Locate the cell with the specified text and output its (X, Y) center coordinate. 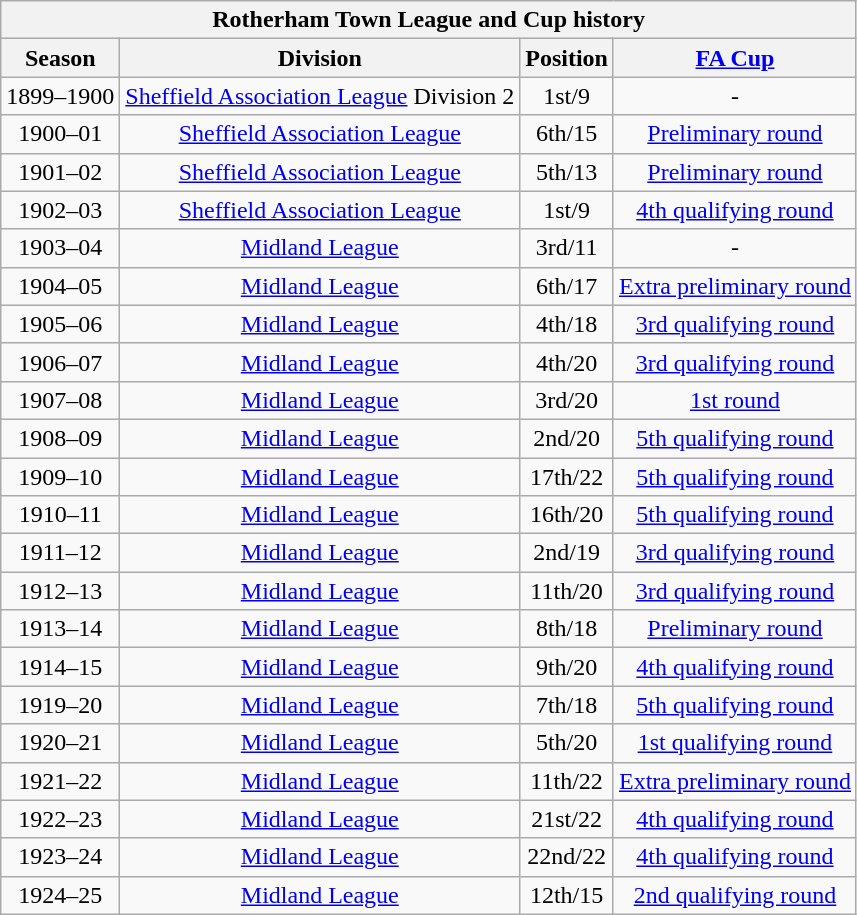
2nd qualifying round (734, 895)
1913–14 (60, 629)
1922–23 (60, 819)
6th/15 (567, 134)
2nd/20 (567, 438)
1906–07 (60, 362)
FA Cup (734, 58)
7th/18 (567, 705)
1910–11 (60, 515)
11th/22 (567, 781)
1905–06 (60, 324)
Position (567, 58)
1899–1900 (60, 96)
17th/22 (567, 477)
1914–15 (60, 667)
22nd/22 (567, 857)
21st/22 (567, 819)
1912–13 (60, 591)
1907–08 (60, 400)
1919–20 (60, 705)
1921–22 (60, 781)
3rd/11 (567, 248)
1901–02 (60, 172)
Season (60, 58)
1904–05 (60, 286)
Division (320, 58)
9th/20 (567, 667)
11th/20 (567, 591)
1909–10 (60, 477)
3rd/20 (567, 400)
4th/20 (567, 362)
1900–01 (60, 134)
5th/13 (567, 172)
1st qualifying round (734, 743)
1911–12 (60, 553)
1924–25 (60, 895)
Rotherham Town League and Cup history (429, 20)
1st round (734, 400)
1923–24 (60, 857)
1903–04 (60, 248)
Sheffield Association League Division 2 (320, 96)
1908–09 (60, 438)
16th/20 (567, 515)
8th/18 (567, 629)
5th/20 (567, 743)
1902–03 (60, 210)
12th/15 (567, 895)
6th/17 (567, 286)
1920–21 (60, 743)
2nd/19 (567, 553)
4th/18 (567, 324)
